Find where the given text appears and provide that cell's center as [X, Y] coordinate. 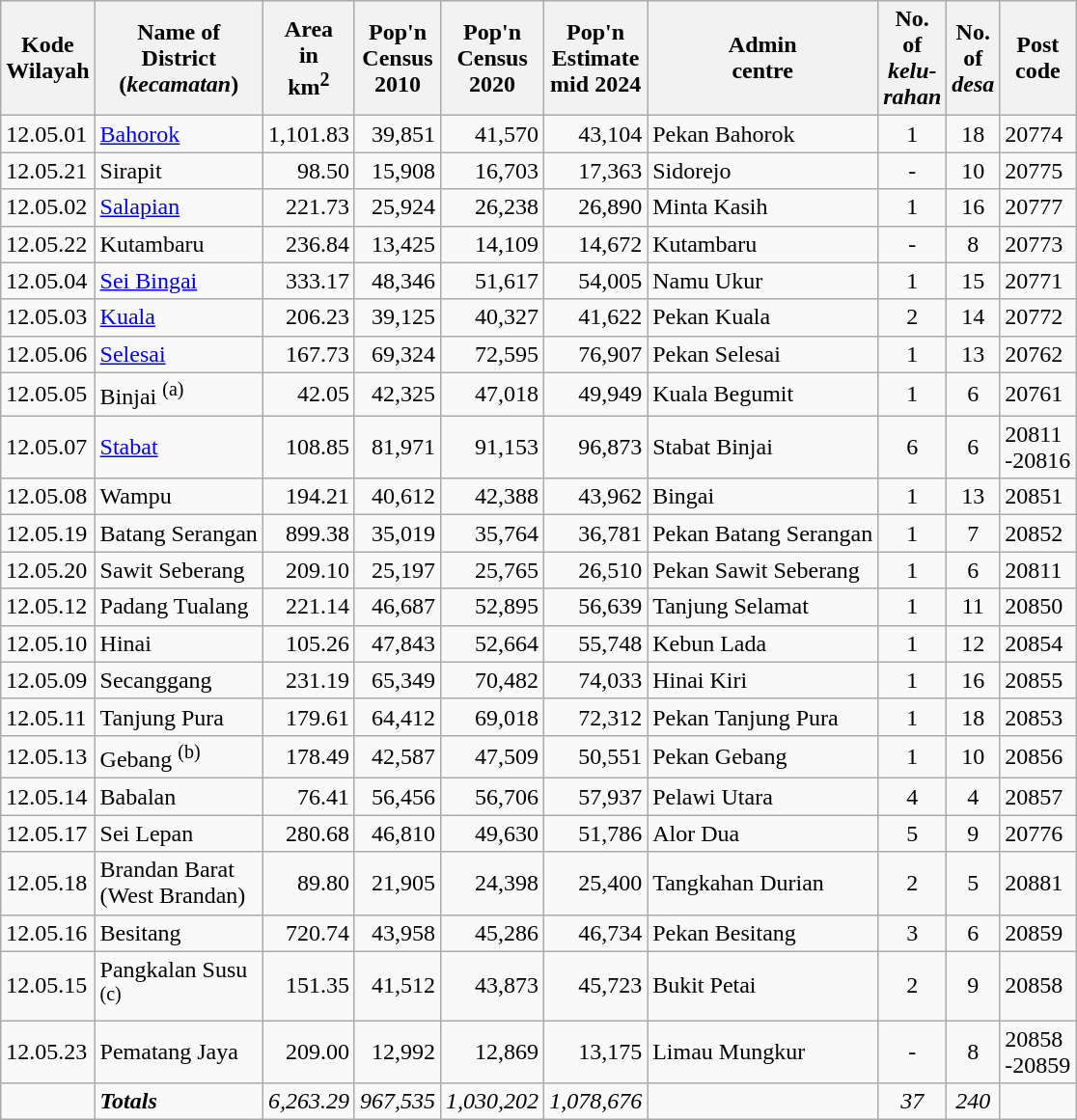
Alor Dua [762, 833]
69,018 [492, 717]
20772 [1038, 317]
231.19 [309, 680]
12 [973, 643]
12.05.10 [48, 643]
No.ofkelu-rahan [913, 58]
Hinai [179, 643]
50,551 [596, 756]
43,962 [596, 497]
70,482 [492, 680]
Binjai (a) [179, 394]
47,509 [492, 756]
43,873 [492, 986]
24,398 [492, 884]
221.73 [309, 207]
91,153 [492, 448]
25,765 [492, 570]
20858-20859 [1038, 1052]
12.05.23 [48, 1052]
Tangkahan Durian [762, 884]
1,078,676 [596, 1102]
14 [973, 317]
Minta Kasih [762, 207]
Sawit Seberang [179, 570]
51,786 [596, 833]
Name ofDistrict(kecamatan) [179, 58]
16,703 [492, 171]
12.05.11 [48, 717]
Besitang [179, 933]
12.05.02 [48, 207]
20773 [1038, 244]
105.26 [309, 643]
Salapian [179, 207]
49,630 [492, 833]
40,612 [398, 497]
209.00 [309, 1052]
74,033 [596, 680]
Kebun Lada [762, 643]
20856 [1038, 756]
Kode Wilayah [48, 58]
Tanjung Pura [179, 717]
Pekan Kuala [762, 317]
6,263.29 [309, 1102]
Stabat [179, 448]
20854 [1038, 643]
46,687 [398, 607]
3 [913, 933]
Pangkalan Susu(c) [179, 986]
46,810 [398, 833]
240 [973, 1102]
76.41 [309, 797]
45,286 [492, 933]
Pekan Bahorok [762, 134]
72,312 [596, 717]
20771 [1038, 281]
Sei Lepan [179, 833]
49,949 [596, 394]
52,895 [492, 607]
12,869 [492, 1052]
51,617 [492, 281]
Pematang Jaya [179, 1052]
12.05.06 [48, 354]
Bingai [762, 497]
Pekan Sawit Seberang [762, 570]
69,324 [398, 354]
42.05 [309, 394]
57,937 [596, 797]
25,400 [596, 884]
Pekan Gebang [762, 756]
54,005 [596, 281]
167.73 [309, 354]
Area inkm2 [309, 58]
20761 [1038, 394]
76,907 [596, 354]
20777 [1038, 207]
48,346 [398, 281]
15,908 [398, 171]
Sidorejo [762, 171]
Sirapit [179, 171]
Gebang (b) [179, 756]
12.05.22 [48, 244]
41,622 [596, 317]
64,412 [398, 717]
Tanjung Selamat [762, 607]
Pekan Tanjung Pura [762, 717]
40,327 [492, 317]
26,238 [492, 207]
20774 [1038, 134]
20775 [1038, 171]
Pekan Selesai [762, 354]
7 [973, 533]
Pekan Batang Serangan [762, 533]
Admin centre [762, 58]
98.50 [309, 171]
12.05.01 [48, 134]
12.05.19 [48, 533]
Pop'nCensus2010 [398, 58]
46,734 [596, 933]
42,388 [492, 497]
108.85 [309, 448]
12.05.03 [48, 317]
11 [973, 607]
20851 [1038, 497]
12.05.20 [48, 570]
43,104 [596, 134]
206.23 [309, 317]
Secanggang [179, 680]
35,764 [492, 533]
12.05.07 [48, 448]
720.74 [309, 933]
899.38 [309, 533]
12.05.12 [48, 607]
45,723 [596, 986]
43,958 [398, 933]
20762 [1038, 354]
14,109 [492, 244]
236.84 [309, 244]
13,425 [398, 244]
81,971 [398, 448]
1,101.83 [309, 134]
194.21 [309, 497]
20853 [1038, 717]
47,018 [492, 394]
20776 [1038, 833]
209.10 [309, 570]
221.14 [309, 607]
52,664 [492, 643]
26,510 [596, 570]
12.05.21 [48, 171]
280.68 [309, 833]
Postcode [1038, 58]
96,873 [596, 448]
Wampu [179, 497]
Bahorok [179, 134]
179.61 [309, 717]
12.05.05 [48, 394]
56,456 [398, 797]
Totals [179, 1102]
20811 [1038, 570]
13,175 [596, 1052]
Namu Ukur [762, 281]
Pekan Besitang [762, 933]
20857 [1038, 797]
20859 [1038, 933]
Brandan Barat (West Brandan) [179, 884]
55,748 [596, 643]
12.05.16 [48, 933]
89.80 [309, 884]
37 [913, 1102]
Bukit Petai [762, 986]
56,639 [596, 607]
1,030,202 [492, 1102]
14,672 [596, 244]
41,512 [398, 986]
20855 [1038, 680]
47,843 [398, 643]
333.17 [309, 281]
65,349 [398, 680]
35,019 [398, 533]
Pop'nCensus2020 [492, 58]
39,851 [398, 134]
Pop'nEstimatemid 2024 [596, 58]
17,363 [596, 171]
12.05.13 [48, 756]
20852 [1038, 533]
39,125 [398, 317]
26,890 [596, 207]
15 [973, 281]
Selesai [179, 354]
12.05.18 [48, 884]
Sei Bingai [179, 281]
Limau Mungkur [762, 1052]
Babalan [179, 797]
Batang Serangan [179, 533]
12.05.14 [48, 797]
41,570 [492, 134]
25,197 [398, 570]
56,706 [492, 797]
12.05.09 [48, 680]
12.05.17 [48, 833]
25,924 [398, 207]
20811-20816 [1038, 448]
12.05.15 [48, 986]
Kuala Begumit [762, 394]
12.05.04 [48, 281]
Stabat Binjai [762, 448]
967,535 [398, 1102]
Pelawi Utara [762, 797]
42,325 [398, 394]
Padang Tualang [179, 607]
12,992 [398, 1052]
21,905 [398, 884]
No.ofdesa [973, 58]
42,587 [398, 756]
20858 [1038, 986]
Hinai Kiri [762, 680]
151.35 [309, 986]
72,595 [492, 354]
20881 [1038, 884]
36,781 [596, 533]
178.49 [309, 756]
20850 [1038, 607]
12.05.08 [48, 497]
Kuala [179, 317]
